Identify which cell holds the provided text, then report its (x, y) central coordinate. 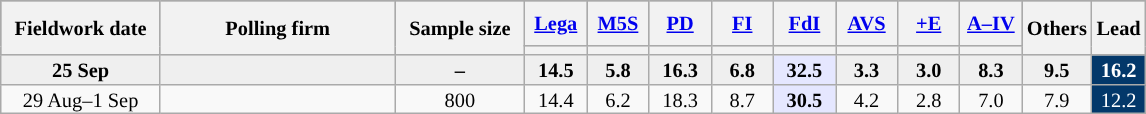
16.3 (680, 70)
+E (929, 22)
2.8 (929, 98)
25 Sep (81, 70)
3.3 (867, 70)
Lead (1119, 28)
6.2 (618, 98)
M5S (618, 22)
5.8 (618, 70)
9.5 (1057, 70)
30.5 (804, 98)
Lega (556, 22)
FI (742, 22)
800 (460, 98)
14.4 (556, 98)
29 Aug–1 Sep (81, 98)
Others (1057, 28)
A–IV (991, 22)
12.2 (1119, 98)
PD (680, 22)
Polling firm (278, 28)
18.3 (680, 98)
8.7 (742, 98)
6.8 (742, 70)
3.0 (929, 70)
8.3 (991, 70)
AVS (867, 22)
Sample size (460, 28)
7.9 (1057, 98)
14.5 (556, 70)
4.2 (867, 98)
FdI (804, 22)
7.0 (991, 98)
16.2 (1119, 70)
– (460, 70)
Fieldwork date (81, 28)
32.5 (804, 70)
